Return (X, Y) of the center of cell containing provided text 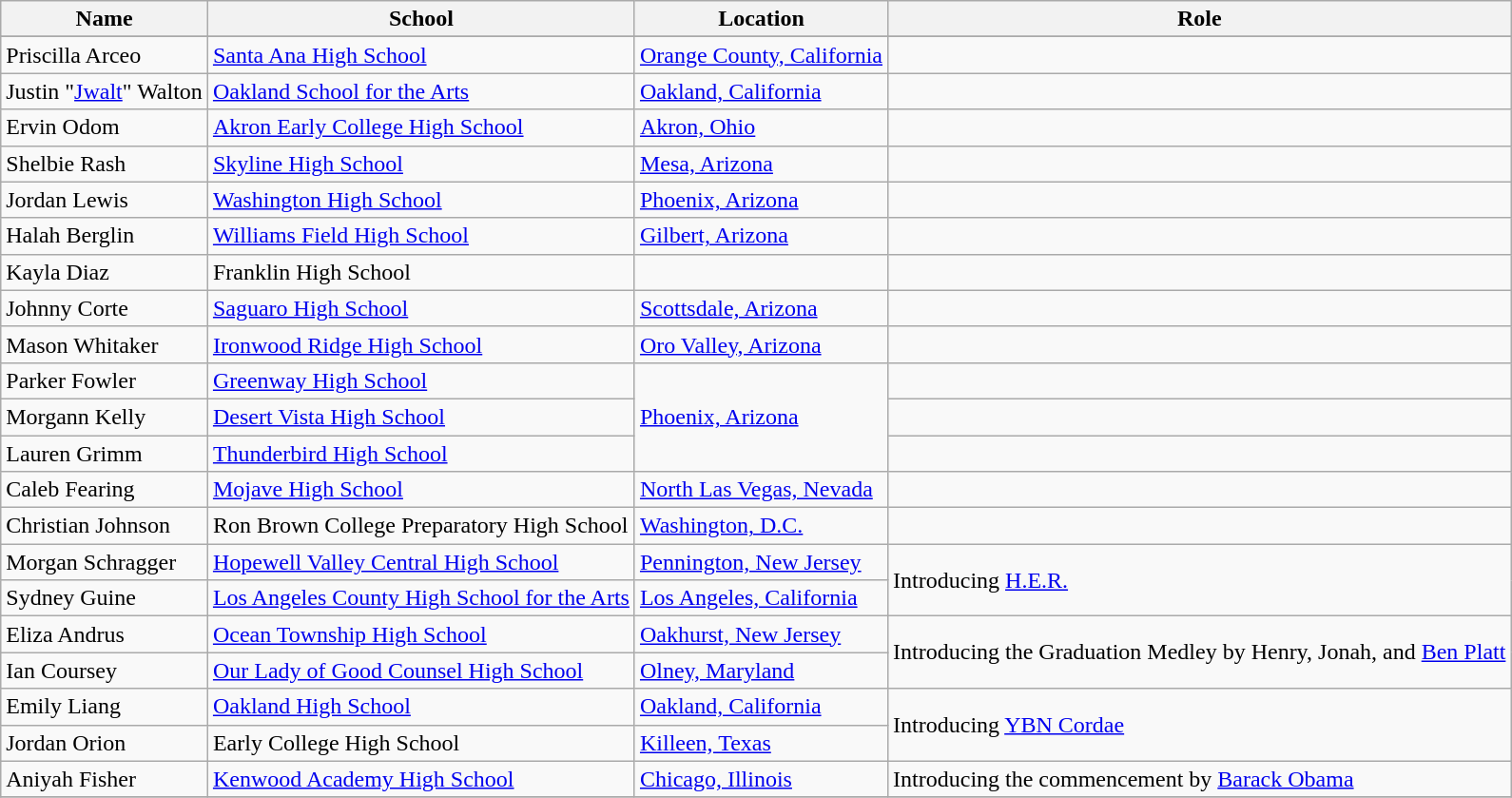
Washington High School (420, 200)
Parker Fowler (105, 380)
North Las Vegas, Nevada (761, 490)
Oakland High School (420, 707)
Skyline High School (420, 164)
Saguaro High School (420, 308)
Emily Liang (105, 707)
Mason Whitaker (105, 344)
Scottsdale, Arizona (761, 308)
Thunderbird High School (420, 454)
Los Angeles County High School for the Arts (420, 598)
Ocean Township High School (420, 634)
Johnny Corte (105, 308)
Morgann Kelly (105, 417)
Kenwood Academy High School (420, 779)
Name (105, 19)
Role (1200, 19)
Location (761, 19)
Ervin Odom (105, 127)
Akron, Ohio (761, 127)
Introducing H.E.R. (1200, 580)
Mojave High School (420, 490)
Hopewell Valley Central High School (420, 562)
Ironwood Ridge High School (420, 344)
Aniyah Fisher (105, 779)
Killeen, Texas (761, 743)
Our Lady of Good Counsel High School (420, 671)
Shelbie Rash (105, 164)
Santa Ana High School (420, 55)
Akron Early College High School (420, 127)
Priscilla Arceo (105, 55)
Desert Vista High School (420, 417)
Introducing YBN Cordae (1200, 725)
Washington, D.C. (761, 526)
Lauren Grimm (105, 454)
Oakland School for the Arts (420, 91)
Justin "Jwalt" Walton (105, 91)
Ian Coursey (105, 671)
Greenway High School (420, 380)
School (420, 19)
Early College High School (420, 743)
Pennington, New Jersey (761, 562)
Franklin High School (420, 272)
Mesa, Arizona (761, 164)
Gilbert, Arizona (761, 236)
Sydney Guine (105, 598)
Los Angeles, California (761, 598)
Oakhurst, New Jersey (761, 634)
Introducing the Graduation Medley by Henry, Jonah, and Ben Platt (1200, 652)
Morgan Schragger (105, 562)
Oro Valley, Arizona (761, 344)
Olney, Maryland (761, 671)
Halah Berglin (105, 236)
Kayla Diaz (105, 272)
Ron Brown College Preparatory High School (420, 526)
Introducing the commencement by Barack Obama (1200, 779)
Chicago, Illinois (761, 779)
Williams Field High School (420, 236)
Orange County, California (761, 55)
Eliza Andrus (105, 634)
Christian Johnson (105, 526)
Caleb Fearing (105, 490)
Jordan Orion (105, 743)
Jordan Lewis (105, 200)
